Capture the cell that displays the provided text and extract its [X, Y] central coordinate. 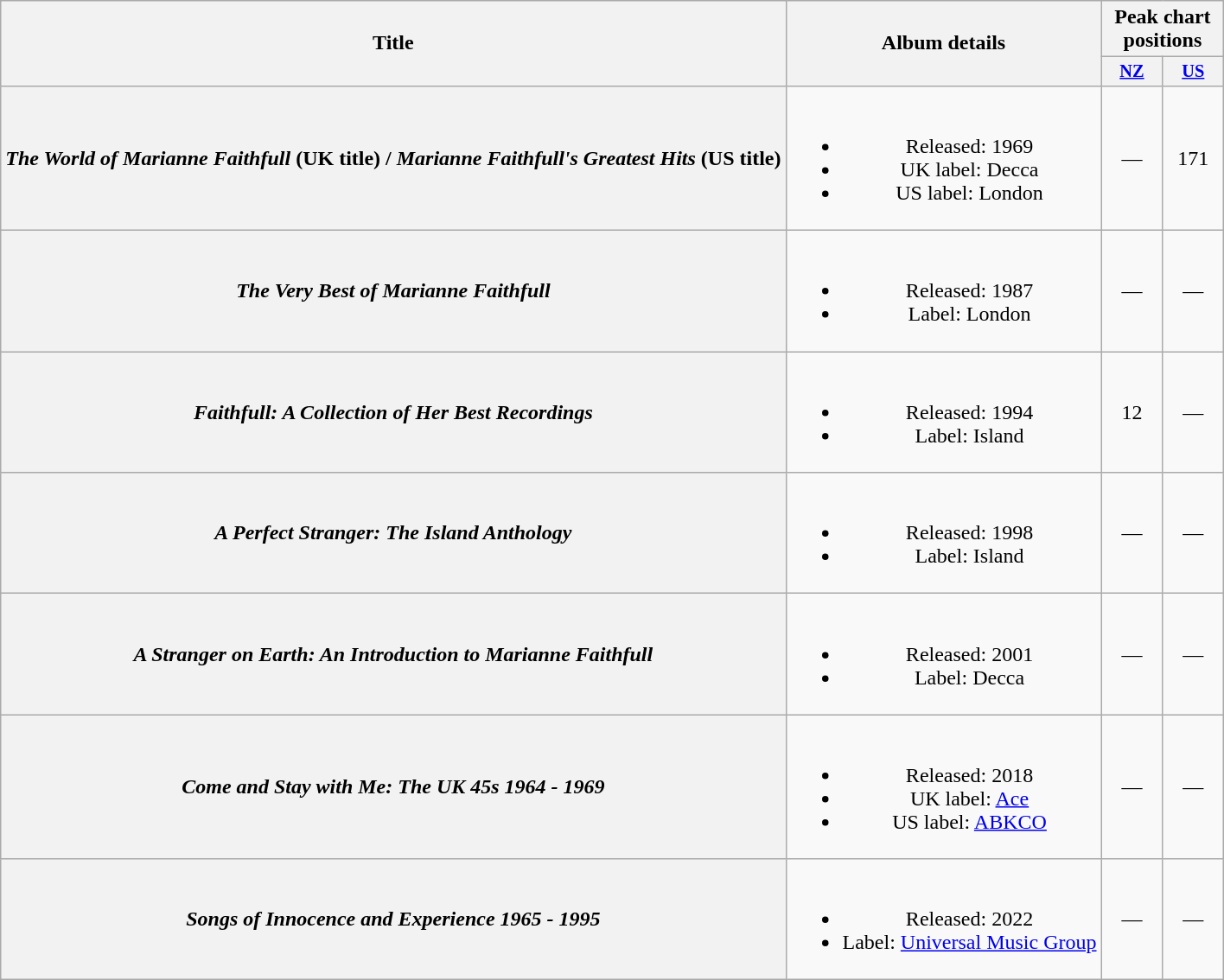
Released: 1969UK label: DeccaUS label: London [944, 157]
Come and Stay with Me: The UK 45s 1964 - 1969 [393, 786]
A Perfect Stranger: The Island Anthology [393, 533]
Released: 1998Label: Island [944, 533]
NZ [1132, 72]
Released: 1994Label: Island [944, 412]
Album details [944, 43]
Songs of Innocence and Experience 1965 - 1995 [393, 920]
Released: 2022Label: Universal Music Group [944, 920]
Released: 1987Label: London [944, 291]
US [1193, 72]
Faithfull: A Collection of Her Best Recordings [393, 412]
12 [1132, 412]
Peak chart positions [1163, 29]
Released: 2018UK label: AceUS label: ABKCO [944, 786]
Released: 2001Label: Decca [944, 654]
The Very Best of Marianne Faithfull [393, 291]
171 [1193, 157]
Title [393, 43]
A Stranger on Earth: An Introduction to Marianne Faithfull [393, 654]
The World of Marianne Faithfull (UK title) / Marianne Faithfull's Greatest Hits (US title) [393, 157]
